Return [X, Y] of the center of cell containing provided text 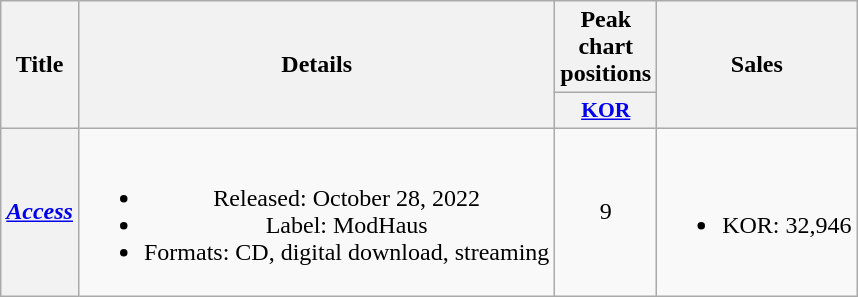
Sales [757, 65]
KOR: 32,946 [757, 212]
Released: October 28, 2022Label: ModHausFormats: CD, digital download, streaming [316, 212]
9 [606, 212]
Peak chart positions [606, 47]
Details [316, 65]
Title [40, 65]
Access [40, 212]
KOR [606, 111]
